Provide the [x, y] coordinate of the cell's center where the given text is located.  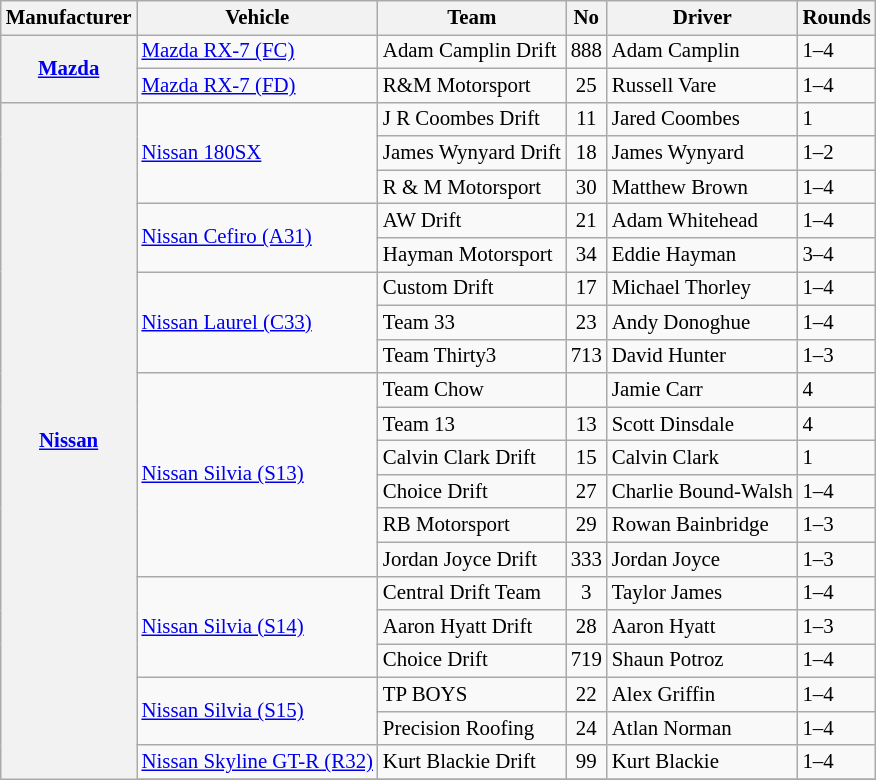
Atlan Norman [702, 728]
713 [586, 356]
Scott Dinsdale [702, 424]
99 [586, 762]
18 [586, 153]
Precision Roofing [472, 728]
27 [586, 491]
15 [586, 458]
TP BOYS [472, 695]
Eddie Hayman [702, 255]
25 [586, 85]
11 [586, 119]
Mazda RX-7 (FD) [256, 85]
Michael Thorley [702, 288]
AW Drift [472, 221]
3–4 [837, 255]
Kurt Blackie [702, 762]
R & M Motorsport [472, 187]
Alex Griffin [702, 695]
Nissan Laurel (C33) [256, 322]
Team 33 [472, 322]
James Wynyard [702, 153]
Nissan Cefiro (A31) [256, 238]
Adam Camplin [702, 51]
719 [586, 661]
Jordan Joyce Drift [472, 559]
Nissan 180SX [256, 153]
13 [586, 424]
Jordan Joyce [702, 559]
Adam Whitehead [702, 221]
Team [472, 18]
Aaron Hyatt Drift [472, 627]
Nissan Skyline GT-R (R32) [256, 762]
24 [586, 728]
RB Motorsport [472, 525]
Kurt Blackie Drift [472, 762]
David Hunter [702, 356]
Vehicle [256, 18]
Andy Donoghue [702, 322]
Central Drift Team [472, 593]
Team Chow [472, 390]
3 [586, 593]
Calvin Clark Drift [472, 458]
Aaron Hyatt [702, 627]
333 [586, 559]
Rounds [837, 18]
Driver [702, 18]
Rowan Bainbridge [702, 525]
Russell Vare [702, 85]
1–2 [837, 153]
James Wynyard Drift [472, 153]
Jared Coombes [702, 119]
Nissan Silvia (S14) [256, 627]
Nissan Silvia (S13) [256, 474]
Custom Drift [472, 288]
J R Coombes Drift [472, 119]
29 [586, 525]
17 [586, 288]
34 [586, 255]
Matthew Brown [702, 187]
23 [586, 322]
22 [586, 695]
Mazda RX-7 (FC) [256, 51]
Nissan Silvia (S15) [256, 712]
30 [586, 187]
28 [586, 627]
R&M Motorsport [472, 85]
Shaun Potroz [702, 661]
Nissan [69, 440]
Charlie Bound-Walsh [702, 491]
21 [586, 221]
Jamie Carr [702, 390]
888 [586, 51]
Adam Camplin Drift [472, 51]
Manufacturer [69, 18]
Taylor James [702, 593]
Team Thirty3 [472, 356]
Hayman Motorsport [472, 255]
Mazda [69, 68]
Calvin Clark [702, 458]
No [586, 18]
Team 13 [472, 424]
